Determine the [X, Y] coordinate at the center of the cell enclosing the given text.  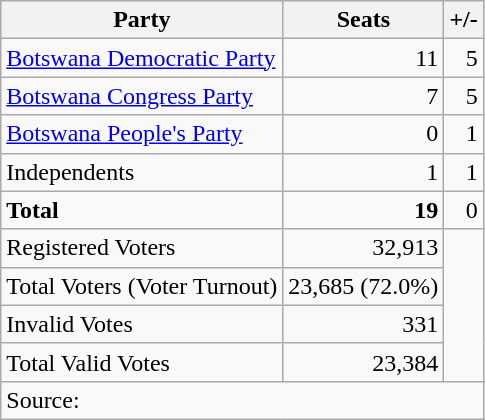
7 [364, 96]
Source: [242, 400]
23,685 (72.0%) [364, 286]
Total Voters (Voter Turnout) [142, 286]
Seats [364, 20]
Botswana People's Party [142, 134]
Botswana Democratic Party [142, 58]
331 [364, 324]
Invalid Votes [142, 324]
Botswana Congress Party [142, 96]
Total [142, 210]
Registered Voters [142, 248]
Party [142, 20]
11 [364, 58]
+/- [464, 20]
23,384 [364, 362]
32,913 [364, 248]
Total Valid Votes [142, 362]
Independents [142, 172]
19 [364, 210]
